Search for the cell housing the specified text and yield its (X, Y) center coordinate. 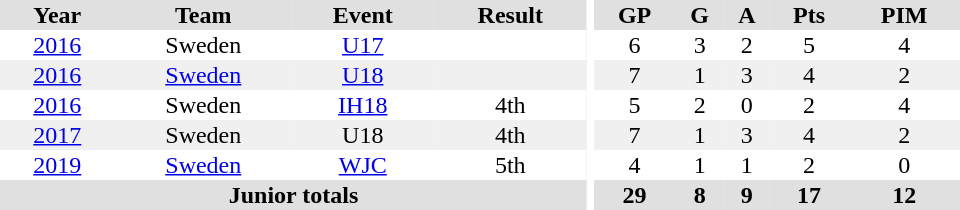
Junior totals (294, 195)
12 (904, 195)
A (747, 15)
Team (204, 15)
9 (747, 195)
29 (635, 195)
Pts (810, 15)
GP (635, 15)
2017 (58, 135)
IH18 (363, 105)
8 (700, 195)
WJC (363, 165)
U17 (363, 45)
2019 (58, 165)
5th (511, 165)
17 (810, 195)
Event (363, 15)
PIM (904, 15)
6 (635, 45)
Result (511, 15)
G (700, 15)
Year (58, 15)
